Return (x, y) of the center of cell containing provided text 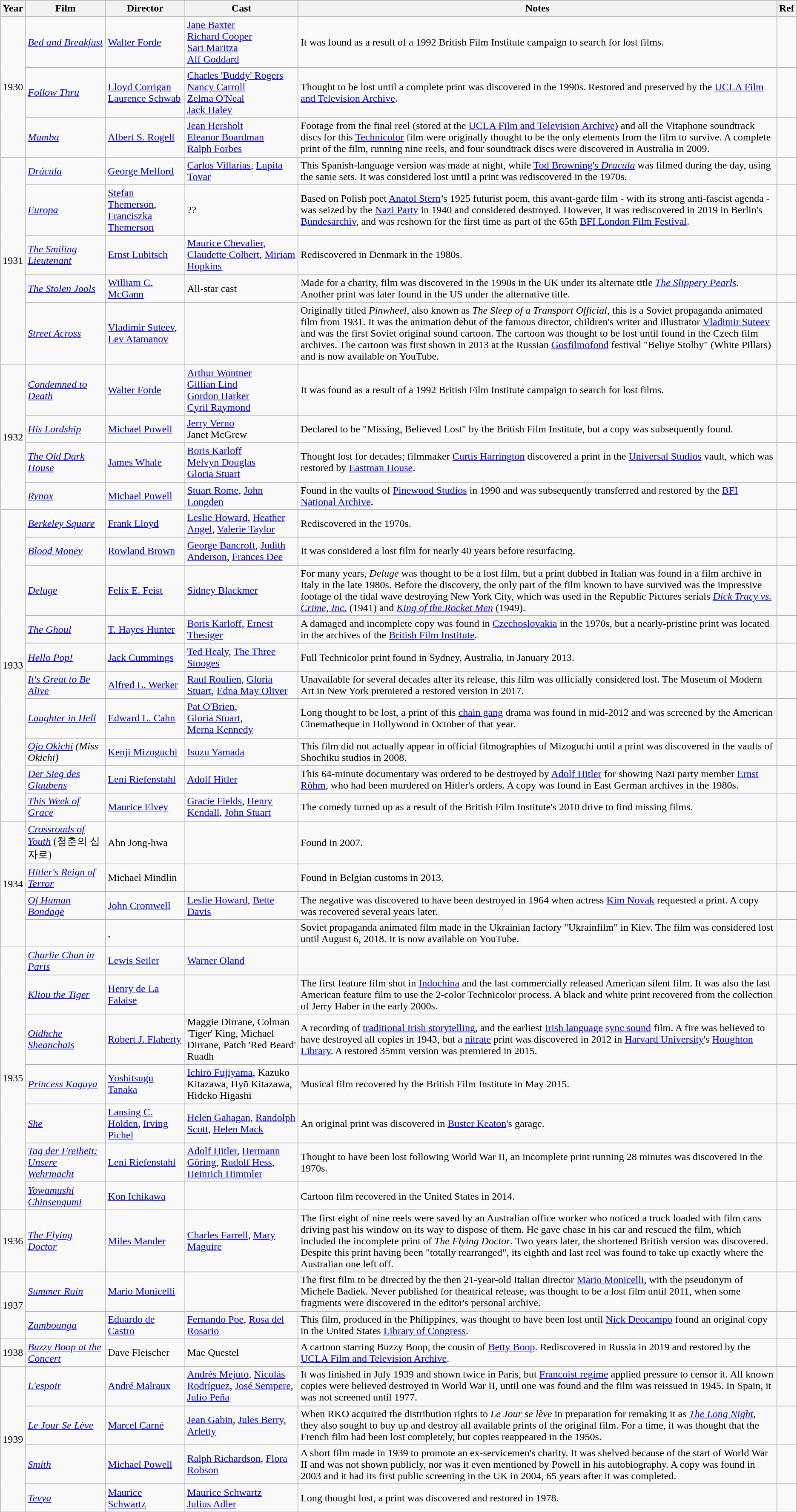
Notes (537, 9)
Charles 'Buddy' RogersNancy CarrollZelma O'NealJack Haley (241, 93)
Director (145, 9)
Condemned to Death (66, 390)
The Smiling Lieutenant (66, 255)
Laughter in Hell (66, 718)
Found in Belgian customs in 2013. (537, 877)
Hitler's Reign of Terror (66, 877)
Princess Kaguya (66, 1084)
Maurice Schwartz (145, 1498)
Rowland Brown (145, 552)
Of Human Bondage (66, 906)
Jack Cummings (145, 657)
His Lordship (66, 429)
Long thought lost, a print was discovered and restored in 1978. (537, 1498)
Ernst Lubitsch (145, 255)
1931 (13, 260)
Cast (241, 9)
Ted Healy, The Three Stooges (241, 657)
Adolf Hitler, Hermann Göring, Rudolf Hess, Heinrich Himmler (241, 1163)
Yoshitsugu Tanaka (145, 1084)
Ref (787, 9)
Kliou the Tiger (66, 994)
1938 (13, 1352)
Thought to be lost until a complete print was discovered in the 1990s. Restored and preserved by the UCLA Film and Television Archive. (537, 93)
Stuart Rome, John Longden (241, 495)
L'espoir (66, 1386)
Jane BaxterRichard CooperSari MaritzaAlf Goddard (241, 42)
Albert S. Rogell (145, 137)
Blood Money (66, 552)
The negative was discovered to have been destroyed in 1964 when actress Kim Novak requested a print. A copy was recovered several years later. (537, 906)
Smith (66, 1464)
She (66, 1123)
Tag der Freiheit: Unsere Wehrmacht (66, 1163)
Warner Oland (241, 961)
Found in 2007. (537, 843)
Cartoon film recovered in the United States in 2014. (537, 1196)
Rynox (66, 495)
Jean Gabin, Jules Berry, Arletty (241, 1425)
Tevya (66, 1498)
Dave Fleischer (145, 1352)
Maurice SchwartzJulius Adler (241, 1498)
Kon Ichikawa (145, 1196)
The Ghoul (66, 630)
Found in the vaults of Pinewood Studios in 1990 and was subsequently transferred and restored by the BFI National Archive. (537, 495)
All-star cast (241, 289)
Andrés Mejuto, Nicolás Rodríguez, José Sempere, Julio Peña (241, 1386)
Mae Questel (241, 1352)
1937 (13, 1306)
Felix E. Feist (145, 591)
Robert J. Flaherty (145, 1039)
Hello Pop! (66, 657)
Vladimir Suteev, Lev Atamanov (145, 333)
Lansing C. Holden, Irving Pichel (145, 1123)
1935 (13, 1078)
Michael Mindlin (145, 877)
Lewis Seiler (145, 961)
James Whale (145, 462)
Full Technicolor print found in Sydney, Australia, in January 2013. (537, 657)
Henry de La Falaise (145, 994)
Mamba (66, 137)
1933 (13, 666)
Miles Mander (145, 1241)
Follow Thru (66, 93)
Frank Lloyd (145, 523)
Sidney Blackmer (241, 591)
Raul Roulien, Gloria Stuart, Edna May Oliver (241, 685)
T. Hayes Hunter (145, 630)
Thought to have been lost following World War II, an incomplete print running 28 minutes was discovered in the 1970s. (537, 1163)
Thought lost for decades; filmmaker Curtis Harrington discovered a print in the Universal Studios vault, which was restored by Eastman House. (537, 462)
Leslie Howard, Heather Angel, Valerie Taylor (241, 523)
Kenji Mizoguchi (145, 752)
1930 (13, 87)
Ojo Okichi (Miss Okichi) (66, 752)
It's Great to Be Alive (66, 685)
Eduardo de Castro (145, 1325)
Maurice Elvey (145, 807)
Rediscovered in Denmark in the 1980s. (537, 255)
This film did not actually appear in official filmographies of Mizoguchi until a print was discovered in the vaults of Shochiku studios in 2008. (537, 752)
Musical film recovered by the British Film Institute in May 2015. (537, 1084)
It was considered a lost film for nearly 40 years before resurfacing. (537, 552)
Der Sieg des Glaubens (66, 780)
Ralph Richardson, Flora Robson (241, 1464)
Drácula (66, 171)
Rediscovered in the 1970s. (537, 523)
?? (241, 210)
Jerry VernoJanet McGrew (241, 429)
Deluge (66, 591)
Gracie Fields, Henry Kendall, John Stuart (241, 807)
George Bancroft, Judith Anderson, Frances Dee (241, 552)
Bed and Breakfast (66, 42)
Carlos Villarías, Lupita Tovar (241, 171)
Isuzu Yamada (241, 752)
Lloyd CorriganLaurence Schwab (145, 93)
Jean HersholtEleanor BoardmanRalph Forbes (241, 137)
The comedy turned up as a result of the British Film Institute's 2010 drive to find missing films. (537, 807)
Edward L. Cahn (145, 718)
Arthur WontnerGillian LindGordon HarkerCyril Raymond (241, 390)
This Week of Grace (66, 807)
Charlie Chan in Paris (66, 961)
Yowamushi Chinsengumi (66, 1196)
Ahn Jong-hwa (145, 843)
Adolf Hitler (241, 780)
George Melford (145, 171)
André Malraux (145, 1386)
Le Jour Se Lève (66, 1425)
Maurice Chevalier, Claudette Colbert, Miriam Hopkins (241, 255)
1939 (13, 1439)
An original print was discovered in Buster Keaton's garage. (537, 1123)
Oidhche Sheanchais (66, 1039)
Buzzy Boop at the Concert (66, 1352)
Mario Monicelli (145, 1292)
Charles Farrell, Mary Maguire (241, 1241)
1936 (13, 1241)
Year (13, 9)
Film (66, 9)
Marcel Carné (145, 1425)
Street Across (66, 333)
Leslie Howard, Bette Davis (241, 906)
1934 (13, 884)
Fernando Poe, Rosa del Rosario (241, 1325)
Ichirō Fujiyama, Kazuko Kitazawa, Hyō Kitazawa, Hideko Higashi (241, 1084)
Helen Gahagan, Randolph Scott, Helen Mack (241, 1123)
Summer Rain (66, 1292)
Pat O'Brien,Gloria Stuart,Merna Kennedy (241, 718)
A cartoon starring Buzzy Boop, the cousin of Betty Boop. Rediscovered in Russia in 2019 and restored by the UCLA Film and Television Archive. (537, 1352)
Alfred L. Werker (145, 685)
The Stolen Jools (66, 289)
The Old Dark House (66, 462)
William C. McGann (145, 289)
The Flying Doctor (66, 1241)
Boris Karloff, Ernest Thesiger (241, 630)
Declared to be "Missing, Believed Lost" by the British Film Institute, but a copy was subsequently found. (537, 429)
Stefan Themerson, Franciszka Themerson (145, 210)
Zamboanga (66, 1325)
John Cromwell (145, 906)
Maggie Dirrane, Colman 'Tiger' King, Michael Dirrane, Patch 'Red Beard' Ruadh (241, 1039)
Europa (66, 210)
1932 (13, 437)
, (145, 933)
Crossroads of Youth (청춘의 십자로) (66, 843)
Boris KarloffMelvyn DouglasGloria Stuart (241, 462)
Berkeley Square (66, 523)
